Return the (X, Y) coordinate for the center point of the cell that contains the specified text.  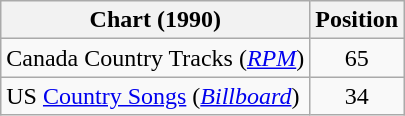
US Country Songs (Billboard) (156, 96)
Chart (1990) (156, 20)
Position (357, 20)
65 (357, 58)
34 (357, 96)
Canada Country Tracks (RPM) (156, 58)
